For the text-containing cell, return its midpoint in [X, Y] coordinate format. 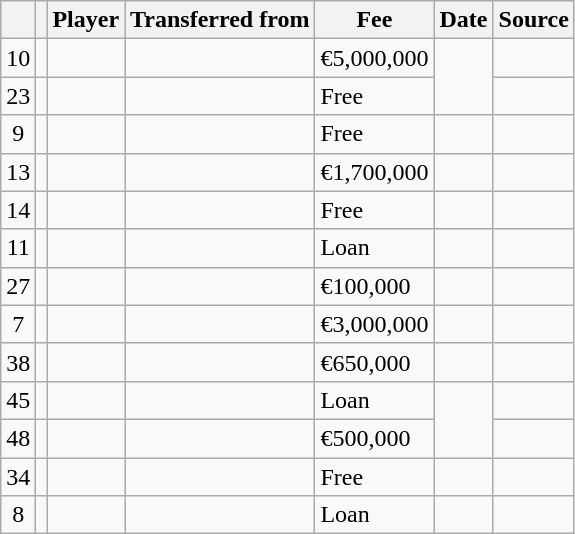
8 [18, 515]
Player [86, 20]
45 [18, 400]
27 [18, 286]
Date [464, 20]
11 [18, 248]
Source [534, 20]
48 [18, 438]
10 [18, 58]
€100,000 [374, 286]
13 [18, 172]
14 [18, 210]
7 [18, 324]
9 [18, 134]
€1,700,000 [374, 172]
€650,000 [374, 362]
34 [18, 477]
38 [18, 362]
Fee [374, 20]
Transferred from [220, 20]
€3,000,000 [374, 324]
€5,000,000 [374, 58]
€500,000 [374, 438]
23 [18, 96]
